Pinpoint the cell where the given text exists, returning its (X, Y) midpoint coordinate. 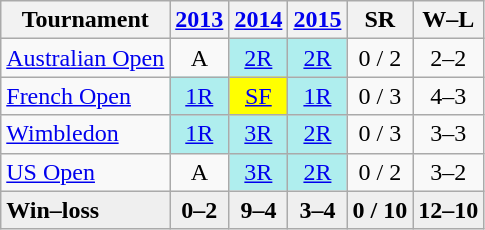
0–2 (200, 210)
SF (258, 96)
3–4 (318, 210)
4–3 (448, 96)
Win–loss (86, 210)
Wimbledon (86, 134)
2014 (258, 20)
12–10 (448, 210)
2015 (318, 20)
9–4 (258, 210)
US Open (86, 172)
0 / 10 (380, 210)
Australian Open (86, 58)
W–L (448, 20)
2–2 (448, 58)
3–2 (448, 172)
French Open (86, 96)
SR (380, 20)
3–3 (448, 134)
Tournament (86, 20)
2013 (200, 20)
